Find where the given text appears and provide that cell's center as (x, y) coordinate. 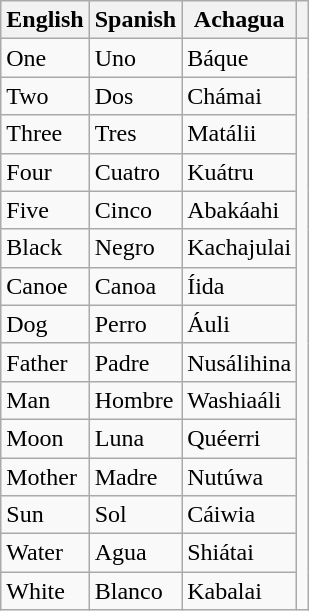
Four (45, 172)
Canoa (135, 286)
Man (45, 400)
Two (45, 96)
One (45, 58)
English (45, 20)
Dog (45, 324)
Cuatro (135, 172)
Father (45, 362)
Kabalai (240, 591)
Washiaáli (240, 400)
Water (45, 553)
Agua (135, 553)
Padre (135, 362)
Sun (45, 515)
Kuátru (240, 172)
Hombre (135, 400)
Cáiwia (240, 515)
Uno (135, 58)
Mother (45, 477)
Madre (135, 477)
Sol (135, 515)
Five (45, 210)
Moon (45, 438)
Negro (135, 248)
Áuli (240, 324)
Nutúwa (240, 477)
Blanco (135, 591)
Spanish (135, 20)
Cinco (135, 210)
Perro (135, 324)
Achagua (240, 20)
Shiátai (240, 553)
Chámai (240, 96)
White (45, 591)
Báque (240, 58)
Canoe (45, 286)
Kachajulai (240, 248)
Tres (135, 134)
Nusálihina (240, 362)
Abakáahi (240, 210)
Dos (135, 96)
Matálii (240, 134)
Quéerri (240, 438)
Íida (240, 286)
Luna (135, 438)
Black (45, 248)
Three (45, 134)
